Determine the (X, Y) coordinate at the center of the cell enclosing the given text.  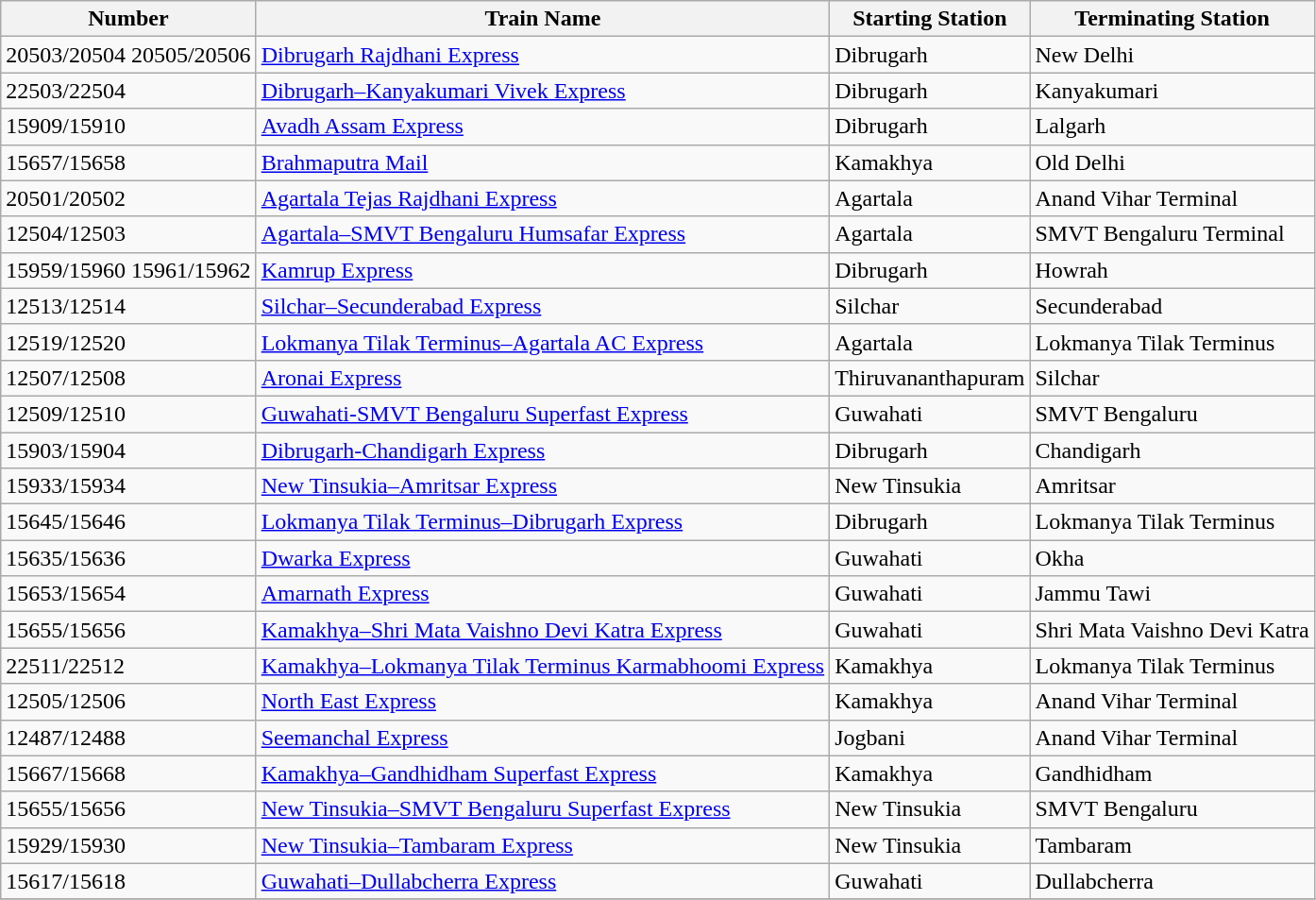
Old Delhi (1173, 162)
Dibrugarh–Kanyakumari Vivek Express (543, 91)
22511/22512 (128, 666)
Gandhidham (1173, 773)
Tambaram (1173, 845)
Kamakhya–Gandhidham Superfast Express (543, 773)
Train Name (543, 19)
Howrah (1173, 270)
Okha (1173, 558)
Lokmanya Tilak Terminus–Agartala AC Express (543, 342)
Starting Station (930, 19)
Guwahati-SMVT Bengaluru Superfast Express (543, 414)
Kamrup Express (543, 270)
15933/15934 (128, 486)
Dwarka Express (543, 558)
12513/12514 (128, 306)
Chandigarh (1173, 450)
North East Express (543, 702)
12505/12506 (128, 702)
Terminating Station (1173, 19)
20503/20504 20505/20506 (128, 55)
12504/12503 (128, 234)
Dullabcherra (1173, 881)
Seemanchal Express (543, 738)
Thiruvananthapuram (930, 378)
Kamakhya–Lokmanya Tilak Terminus Karmabhoomi Express (543, 666)
Agartala–SMVT Bengaluru Humsafar Express (543, 234)
Jogbani (930, 738)
Brahmaputra Mail (543, 162)
New Tinsukia–Amritsar Express (543, 486)
Lokmanya Tilak Terminus–Dibrugarh Express (543, 522)
20501/20502 (128, 198)
15653/15654 (128, 594)
Agartala Tejas Rajdhani Express (543, 198)
12519/12520 (128, 342)
SMVT Bengaluru Terminal (1173, 234)
Secunderabad (1173, 306)
Amritsar (1173, 486)
Aronai Express (543, 378)
12507/12508 (128, 378)
15667/15668 (128, 773)
Kanyakumari (1173, 91)
New Tinsukia–Tambaram Express (543, 845)
15909/15910 (128, 127)
Guwahati–Dullabcherra Express (543, 881)
Dibrugarh Rajdhani Express (543, 55)
Lalgarh (1173, 127)
Silchar–Secunderabad Express (543, 306)
Avadh Assam Express (543, 127)
15959/15960 15961/15962 (128, 270)
Amarnath Express (543, 594)
New Delhi (1173, 55)
Jammu Tawi (1173, 594)
Dibrugarh-Chandigarh Express (543, 450)
15635/15636 (128, 558)
15903/15904 (128, 450)
Shri Mata Vaishno Devi Katra (1173, 630)
12509/12510 (128, 414)
15645/15646 (128, 522)
15929/15930 (128, 845)
Number (128, 19)
22503/22504 (128, 91)
New Tinsukia–SMVT Bengaluru Superfast Express (543, 809)
Kamakhya–Shri Mata Vaishno Devi Katra Express (543, 630)
15657/15658 (128, 162)
12487/12488 (128, 738)
15617/15618 (128, 881)
